Find where the given text appears and provide that cell's center as [x, y] coordinate. 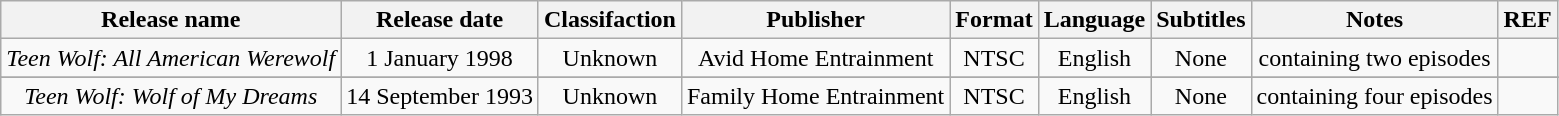
containing four episodes [1374, 96]
Family Home Entrainment [815, 96]
Publisher [815, 20]
Format [994, 20]
containing two episodes [1374, 58]
Subtitles [1201, 20]
Teen Wolf: All American Werewolf [171, 58]
Classifaction [610, 20]
14 September 1993 [440, 96]
Language [1094, 20]
1 January 1998 [440, 58]
Release date [440, 20]
Release name [171, 20]
Avid Home Entrainment [815, 58]
Notes [1374, 20]
REF [1528, 20]
Teen Wolf: Wolf of My Dreams [171, 96]
